Output the (x, y) coordinate of the center of the cell containing the given text.  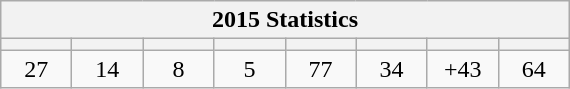
14 (108, 69)
2015 Statistics (285, 20)
5 (250, 69)
64 (534, 69)
34 (392, 69)
8 (178, 69)
27 (36, 69)
77 (320, 69)
+43 (462, 69)
